Scan for the cell matching the given text and deliver its (x, y) coordinate at center. 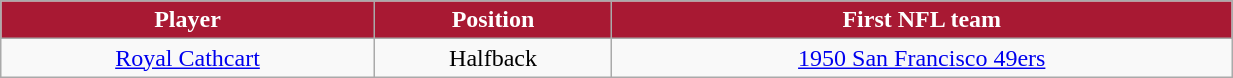
Halfback (493, 58)
Royal Cathcart (188, 58)
1950 San Francisco 49ers (922, 58)
First NFL team (922, 20)
Position (493, 20)
Player (188, 20)
